Extract the (x, y) coordinate from the center of the cell holding the provided text.  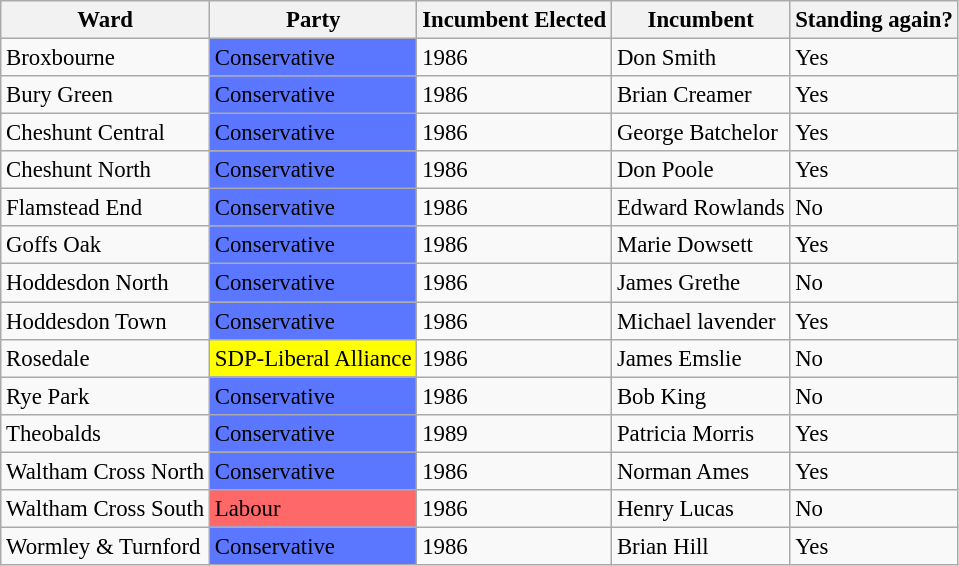
Wormley & Turnford (106, 546)
Rye Park (106, 396)
Patricia Morris (701, 433)
Don Poole (701, 170)
Broxbourne (106, 58)
Henry Lucas (701, 509)
Edward Rowlands (701, 208)
Waltham Cross North (106, 471)
James Grethe (701, 283)
Rosedale (106, 358)
Brian Hill (701, 546)
Incumbent (701, 20)
Brian Creamer (701, 95)
Michael lavender (701, 321)
Bury Green (106, 95)
Standing again? (874, 20)
Hoddesdon Town (106, 321)
1989 (514, 433)
Incumbent Elected (514, 20)
Labour (312, 509)
Cheshunt Central (106, 133)
Don Smith (701, 58)
Norman Ames (701, 471)
Cheshunt North (106, 170)
Goffs Oak (106, 245)
Bob King (701, 396)
Theobalds (106, 433)
James Emslie (701, 358)
Flamstead End (106, 208)
Ward (106, 20)
Waltham Cross South (106, 509)
Party (312, 20)
George Batchelor (701, 133)
Marie Dowsett (701, 245)
SDP-Liberal Alliance (312, 358)
Hoddesdon North (106, 283)
